Find where the given text appears and provide that cell's center as [x, y] coordinate. 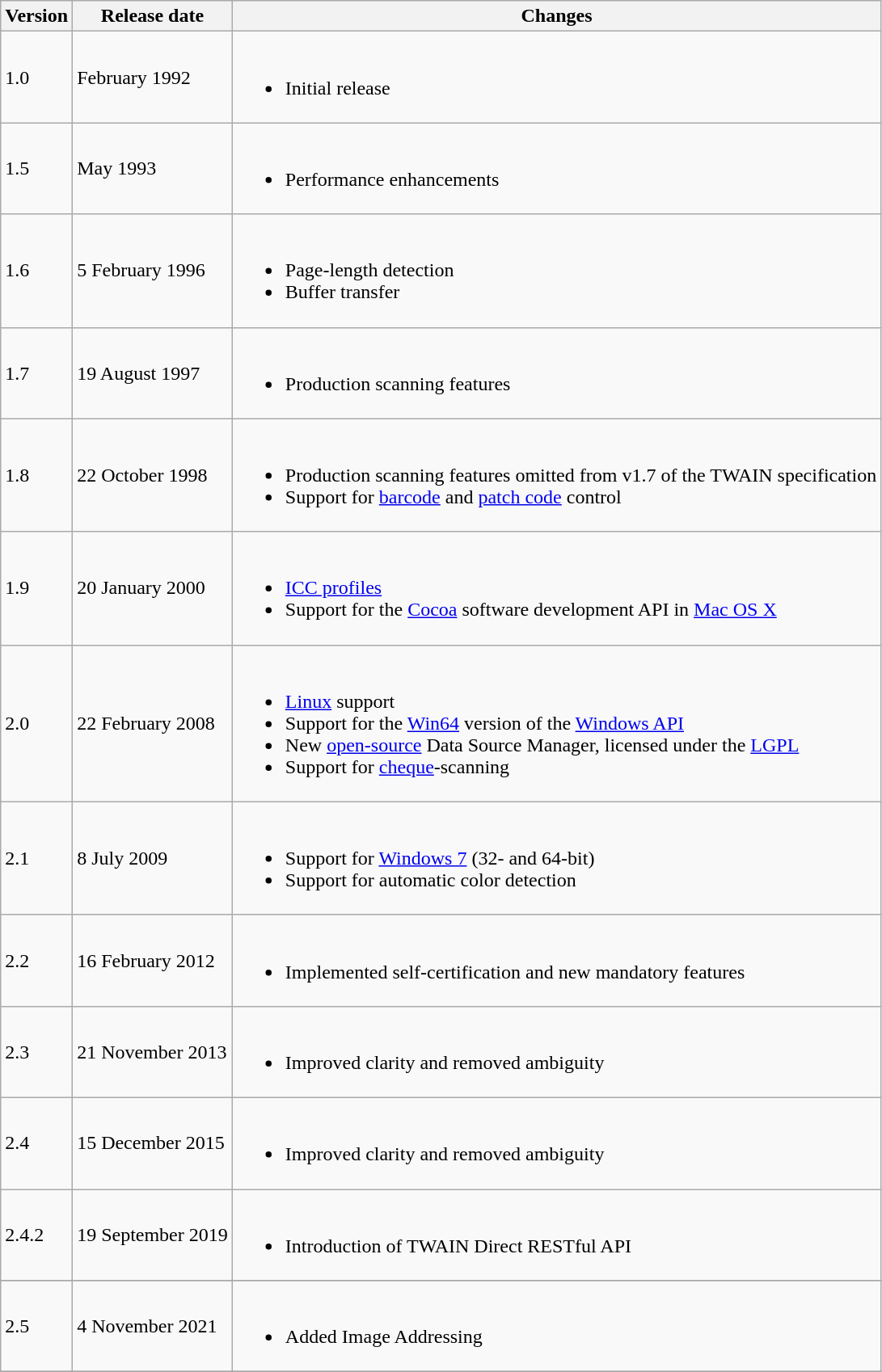
20 January 2000 [153, 588]
Added Image Addressing [556, 1327]
Performance enhancements [556, 168]
19 August 1997 [153, 373]
5 February 1996 [153, 271]
15 December 2015 [153, 1143]
2.5 [37, 1327]
2.4 [37, 1143]
2.2 [37, 960]
May 1993 [153, 168]
16 February 2012 [153, 960]
2.4.2 [37, 1235]
2.3 [37, 1052]
February 1992 [153, 78]
Production scanning features [556, 373]
Implemented self-certification and new mandatory features [556, 960]
1.9 [37, 588]
22 February 2008 [153, 723]
Linux supportSupport for the Win64 version of the Windows APINew open-source Data Source Manager, licensed under the LGPLSupport for cheque-scanning [556, 723]
1.8 [37, 475]
ICC profilesSupport for the Cocoa software development API in Mac OS X [556, 588]
Initial release [556, 78]
Version [37, 16]
4 November 2021 [153, 1327]
8 July 2009 [153, 858]
1.7 [37, 373]
Page-length detectionBuffer transfer [556, 271]
2.1 [37, 858]
21 November 2013 [153, 1052]
22 October 1998 [153, 475]
1.5 [37, 168]
Release date [153, 16]
1.0 [37, 78]
Introduction of TWAIN Direct RESTful API [556, 1235]
19 September 2019 [153, 1235]
1.6 [37, 271]
Support for Windows 7 (32- and 64-bit)Support for automatic color detection [556, 858]
Changes [556, 16]
2.0 [37, 723]
Production scanning features omitted from v1.7 of the TWAIN specificationSupport for barcode and patch code control [556, 475]
